Scan for the cell matching the given text and deliver its (X, Y) coordinate at center. 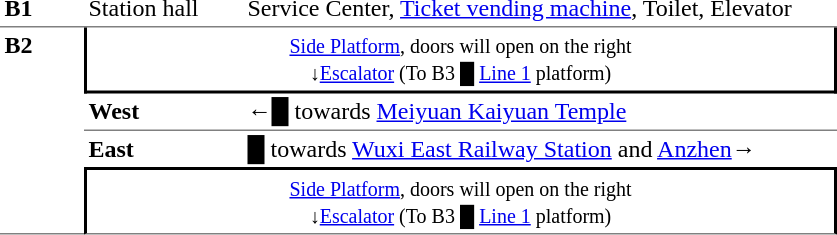
West (164, 113)
█ towards Wuxi East Railway Station and Anzhen→ (540, 149)
B2 (42, 132)
East (164, 149)
←█ towards Meiyuan Kaiyuan Temple (540, 113)
